Determine the [X, Y] coordinate at the center of the cell enclosing the given text.  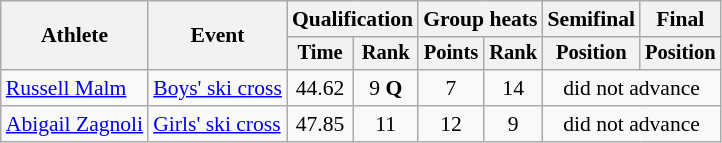
Group heats [480, 19]
Russell Malm [74, 88]
44.62 [320, 88]
47.85 [320, 124]
Abigail Zagnoli [74, 124]
Girls' ski cross [218, 124]
Boys' ski cross [218, 88]
7 [451, 88]
Event [218, 36]
9 Q [386, 88]
12 [451, 124]
9 [514, 124]
Qualification [352, 19]
Time [320, 54]
Semifinal [591, 19]
11 [386, 124]
Athlete [74, 36]
14 [514, 88]
Final [680, 19]
Points [451, 54]
